Extract the [x, y] coordinate from the center of the cell holding the provided text.  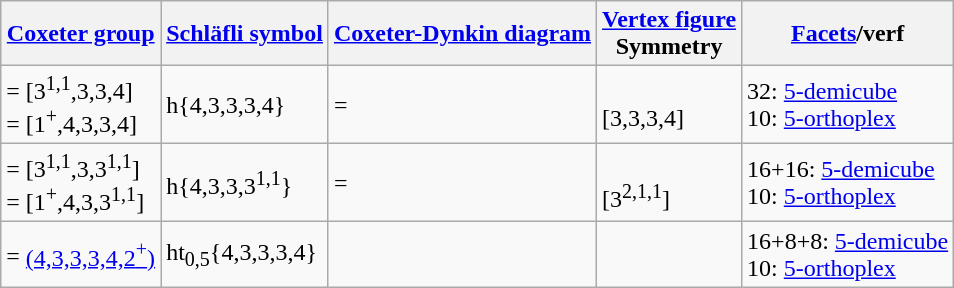
h{4,3,3,3,4} [245, 105]
[32,1,1] [670, 183]
ht0,5{4,3,3,3,4} [245, 254]
Schläfli symbol [245, 34]
Facets/verf [848, 34]
[3,3,3,4] [670, 105]
= (4,3,3,3,4,2+) [81, 254]
Coxeter group [81, 34]
16+8+8: 5-demicube10: 5-orthoplex [848, 254]
= [31,1,3,3,4]= [1+,4,3,3,4] [81, 105]
32: 5-demicube10: 5-orthoplex [848, 105]
Coxeter-Dynkin diagram [462, 34]
h{4,3,3,31,1} [245, 183]
16+16: 5-demicube10: 5-orthoplex [848, 183]
Vertex figureSymmetry [670, 34]
= [31,1,3,31,1]= [1+,4,3,31,1] [81, 183]
